Output the [x, y] coordinate of the center of the cell containing the given text.  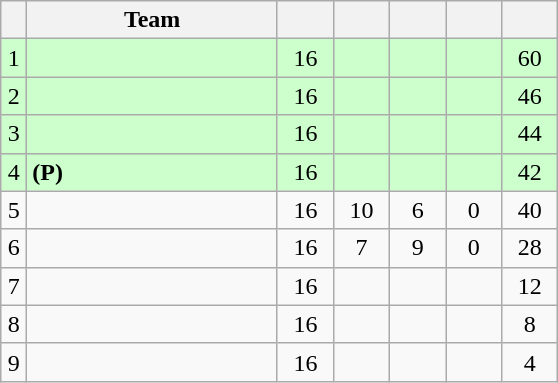
28 [530, 248]
46 [530, 96]
42 [530, 172]
44 [530, 134]
60 [530, 58]
5 [14, 210]
Team [152, 20]
(P) [152, 172]
12 [530, 286]
1 [14, 58]
10 [362, 210]
2 [14, 96]
40 [530, 210]
3 [14, 134]
